Capture the cell that displays the provided text and extract its (x, y) central coordinate. 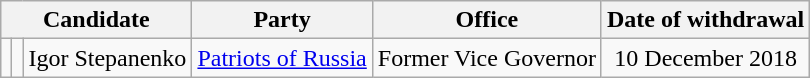
Date of withdrawal (705, 20)
Patriots of Russia (282, 58)
Office (486, 20)
Party (282, 20)
Candidate (96, 20)
Igor Stepanenko (108, 58)
Former Vice Governor (486, 58)
10 December 2018 (705, 58)
